Identify which cell holds the provided text, then report its [x, y] central coordinate. 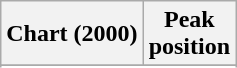
Peakposition [189, 34]
Chart (2000) [72, 34]
